Scan for the cell matching the given text and deliver its [X, Y] coordinate at center. 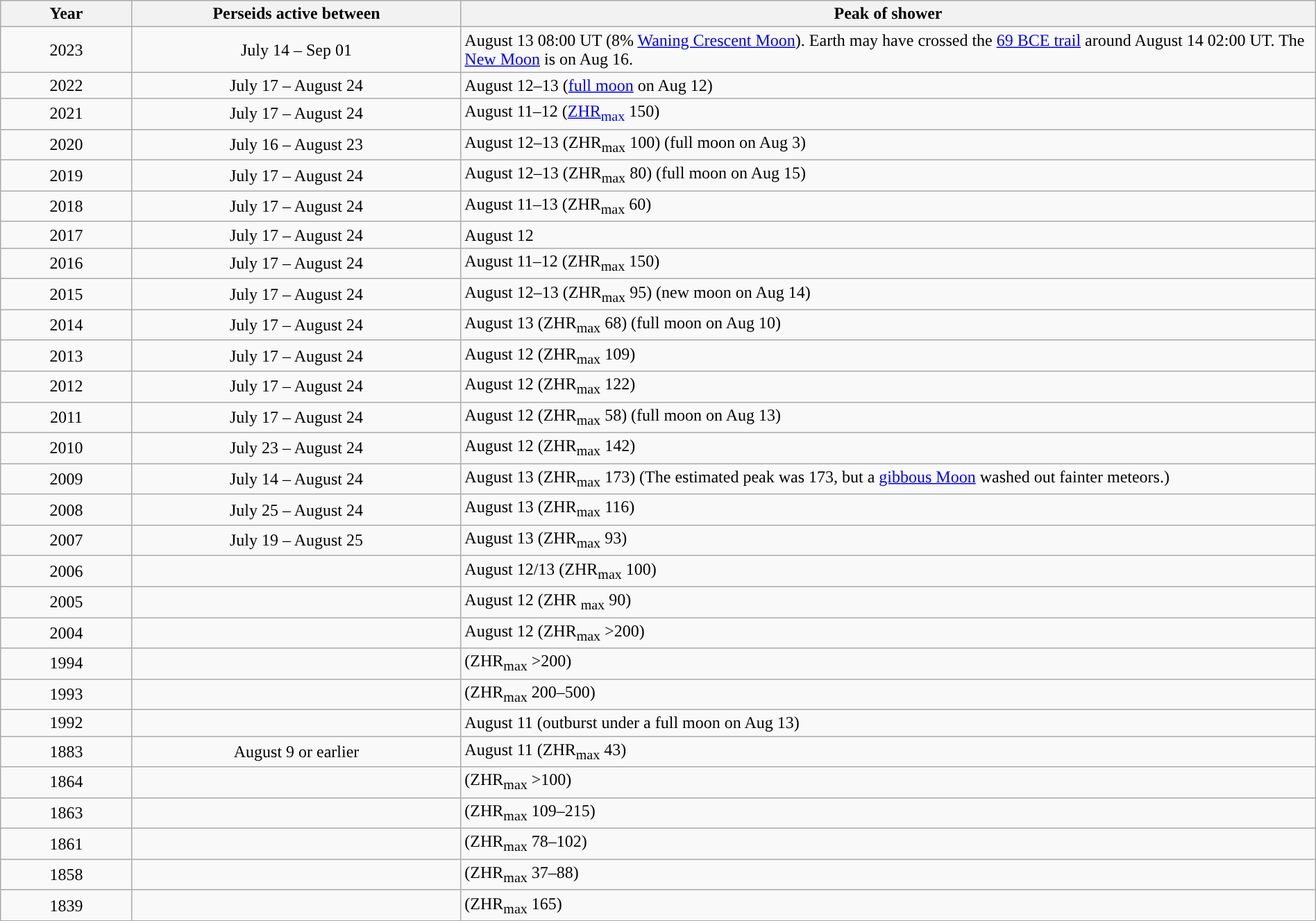
August 12–13 (ZHRmax 80) (full moon on Aug 15) [888, 176]
2023 [67, 50]
August 13 (ZHRmax 93) [888, 540]
2022 [67, 85]
July 23 – August 24 [296, 448]
2008 [67, 509]
July 25 – August 24 [296, 509]
August 13 (ZHRmax 116) [888, 509]
2011 [67, 417]
August 12 (ZHR max 90) [888, 602]
August 12 (ZHRmax 109) [888, 355]
1992 [67, 723]
(ZHRmax 37–88) [888, 874]
2015 [67, 294]
2012 [67, 387]
2004 [67, 633]
2013 [67, 355]
(ZHRmax >100) [888, 782]
August 11–13 (ZHRmax 60) [888, 206]
2014 [67, 325]
Peak of shower [888, 14]
(ZHRmax 165) [888, 905]
1883 [67, 752]
2018 [67, 206]
2016 [67, 263]
August 11 (outburst under a full moon on Aug 13) [888, 723]
1839 [67, 905]
(ZHRmax 109–215) [888, 813]
1858 [67, 874]
Year [67, 14]
August 12 (ZHRmax 142) [888, 448]
August 11 (ZHRmax 43) [888, 752]
1993 [67, 694]
August 12/13 (ZHRmax 100) [888, 571]
(ZHRmax >200) [888, 664]
2006 [67, 571]
Perseids active between [296, 14]
August 13 (ZHRmax 68) (full moon on Aug 10) [888, 325]
1863 [67, 813]
2010 [67, 448]
August 12–13 (ZHRmax 100) (full moon on Aug 3) [888, 144]
August 13 (ZHRmax 173) (The estimated peak was 173, but a gibbous Moon washed out fainter meteors.) [888, 479]
1994 [67, 664]
1864 [67, 782]
August 13 08:00 UT (8% Waning Crescent Moon). Earth may have crossed the 69 BCE trail around August 14 02:00 UT. The New Moon is on Aug 16. [888, 50]
July 14 – August 24 [296, 479]
August 12 (ZHRmax >200) [888, 633]
August 12 (ZHRmax 122) [888, 387]
2007 [67, 540]
2019 [67, 176]
2005 [67, 602]
August 12–13 (ZHRmax 95) (new moon on Aug 14) [888, 294]
2020 [67, 144]
(ZHRmax 200–500) [888, 694]
August 12 [888, 235]
August 12 (ZHRmax 58) (full moon on Aug 13) [888, 417]
1861 [67, 844]
August 9 or earlier [296, 752]
2021 [67, 114]
July 14 – Sep 01 [296, 50]
2017 [67, 235]
July 16 – August 23 [296, 144]
August 12–13 (full moon on Aug 12) [888, 85]
July 19 – August 25 [296, 540]
(ZHRmax 78–102) [888, 844]
2009 [67, 479]
